Determine the [x, y] coordinate at the center of the cell enclosing the given text.  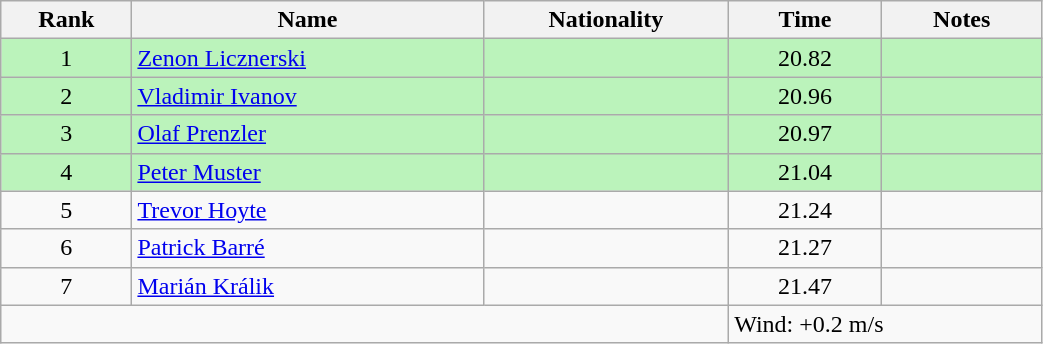
7 [66, 286]
3 [66, 134]
Rank [66, 20]
21.27 [806, 248]
21.24 [806, 210]
4 [66, 172]
Zenon Licznerski [308, 58]
20.96 [806, 96]
5 [66, 210]
21.47 [806, 286]
Name [308, 20]
Peter Muster [308, 172]
21.04 [806, 172]
6 [66, 248]
Wind: +0.2 m/s [886, 324]
Marián Králik [308, 286]
Olaf Prenzler [308, 134]
Nationality [606, 20]
Patrick Barré [308, 248]
20.97 [806, 134]
2 [66, 96]
Vladimir Ivanov [308, 96]
Time [806, 20]
20.82 [806, 58]
Trevor Hoyte [308, 210]
Notes [962, 20]
1 [66, 58]
